Detect which cell encompasses the target text, then output its (X, Y) center coordinate. 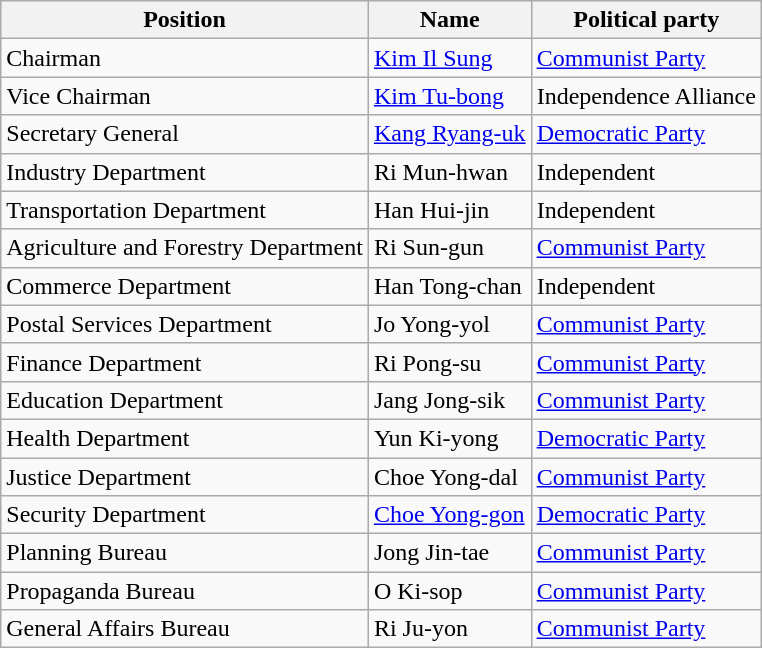
Han Tong-chan (450, 286)
Independence Alliance (646, 96)
Industry Department (185, 172)
Han Hui-jin (450, 210)
Chairman (185, 58)
Postal Services Department (185, 324)
Kang Ryang-uk (450, 134)
Planning Bureau (185, 553)
Ri Sun-gun (450, 248)
Jang Jong-sik (450, 400)
Position (185, 20)
Commerce Department (185, 286)
Jo Yong-yol (450, 324)
Jong Jin-tae (450, 553)
Security Department (185, 515)
Secretary General (185, 134)
General Affairs Bureau (185, 629)
Agriculture and Forestry Department (185, 248)
Kim Il Sung (450, 58)
Transportation Department (185, 210)
Vice Chairman (185, 96)
Education Department (185, 400)
Choe Yong-gon (450, 515)
Ri Pong-su (450, 362)
Health Department (185, 438)
Finance Department (185, 362)
O Ki-sop (450, 591)
Yun Ki-yong (450, 438)
Name (450, 20)
Political party (646, 20)
Kim Tu-bong (450, 96)
Ri Mun-hwan (450, 172)
Propaganda Bureau (185, 591)
Choe Yong-dal (450, 477)
Justice Department (185, 477)
Ri Ju-yon (450, 629)
